Detect which cell encompasses the target text, then output its (X, Y) center coordinate. 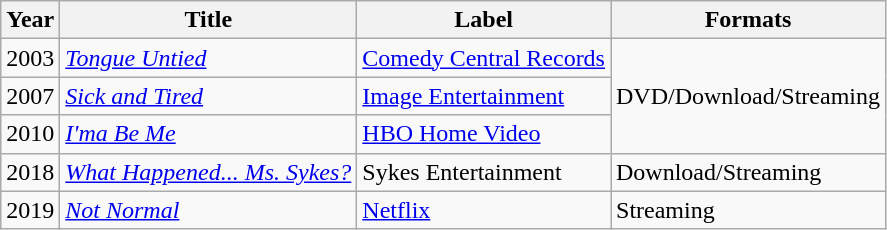
2010 (30, 134)
Label (484, 20)
Comedy Central Records (484, 58)
HBO Home Video (484, 134)
Download/Streaming (748, 172)
Title (208, 20)
2019 (30, 210)
2003 (30, 58)
Streaming (748, 210)
Formats (748, 20)
Sykes Entertainment (484, 172)
DVD/Download/Streaming (748, 96)
Tongue Untied (208, 58)
Netflix (484, 210)
Image Entertainment (484, 96)
Not Normal (208, 210)
Sick and Tired (208, 96)
What Happened... Ms. Sykes? (208, 172)
Year (30, 20)
2018 (30, 172)
I'ma Be Me (208, 134)
2007 (30, 96)
